Return (X, Y) of the center of cell containing provided text 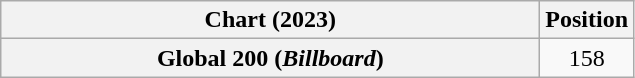
Position (587, 20)
158 (587, 58)
Global 200 (Billboard) (270, 58)
Chart (2023) (270, 20)
